Provide the [X, Y] coordinate of the cell's center where the given text is located.  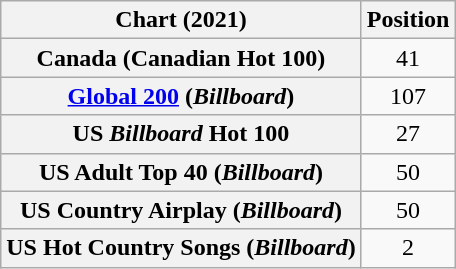
US Hot Country Songs (Billboard) [181, 248]
Canada (Canadian Hot 100) [181, 58]
Global 200 (Billboard) [181, 96]
US Billboard Hot 100 [181, 134]
US Country Airplay (Billboard) [181, 210]
Chart (2021) [181, 20]
41 [408, 58]
Position [408, 20]
US Adult Top 40 (Billboard) [181, 172]
2 [408, 248]
27 [408, 134]
107 [408, 96]
